Search for the cell housing the specified text and yield its [x, y] center coordinate. 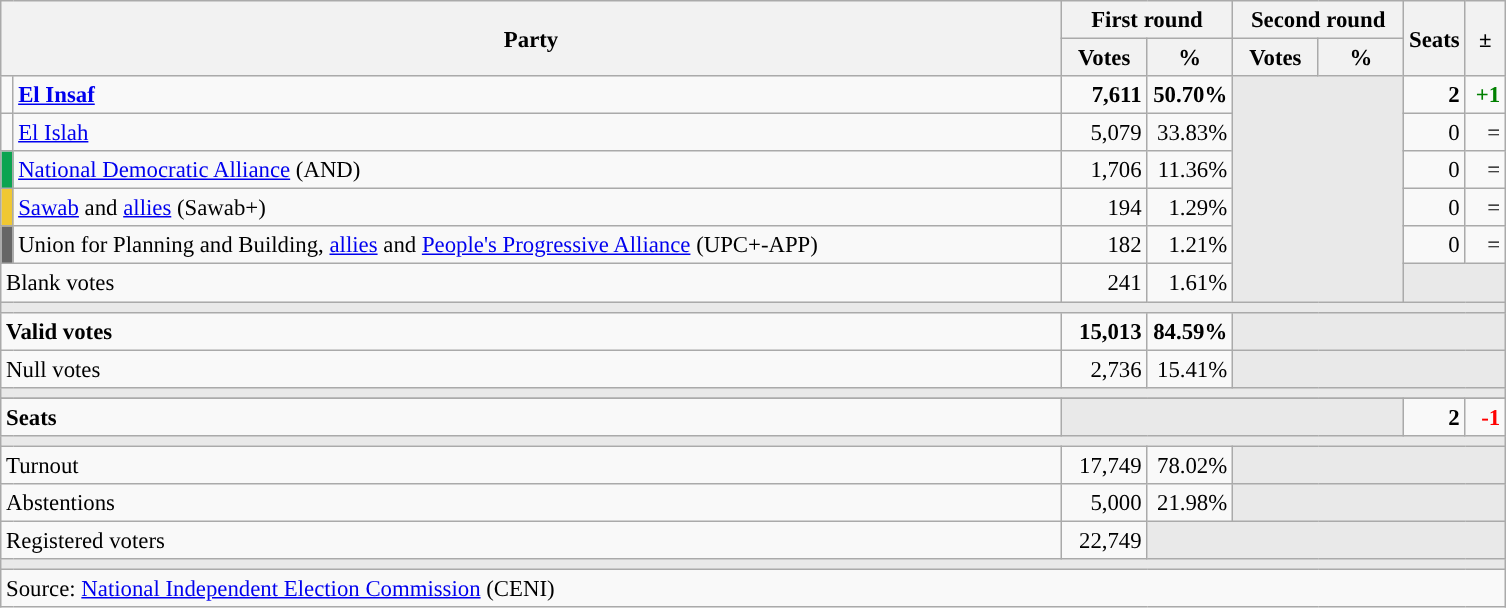
7,611 [1104, 95]
15.41% [1190, 369]
Null votes [532, 369]
1.29% [1190, 208]
+1 [1486, 95]
Source: National Independent Election Commission (CENI) [754, 589]
5,079 [1104, 133]
Second round [1318, 20]
22,749 [1104, 540]
5,000 [1104, 503]
Sawab and allies (Sawab+) [537, 208]
84.59% [1190, 331]
241 [1104, 283]
1,706 [1104, 170]
182 [1104, 245]
El Insaf [537, 95]
Turnout [532, 465]
78.02% [1190, 465]
194 [1104, 208]
17,749 [1104, 465]
First round [1146, 20]
50.70% [1190, 95]
15,013 [1104, 331]
-1 [1486, 417]
Blank votes [532, 283]
1.21% [1190, 245]
Registered voters [532, 540]
11.36% [1190, 170]
2,736 [1104, 369]
33.83% [1190, 133]
Party [532, 38]
21.98% [1190, 503]
National Democratic Alliance (AND) [537, 170]
± [1486, 38]
Union for Planning and Building, allies and People's Progressive Alliance (UPC+-APP) [537, 245]
1.61% [1190, 283]
El Islah [537, 133]
Abstentions [532, 503]
Valid votes [532, 331]
